From the cell containing the given text, extract its center point as (x, y) coordinate. 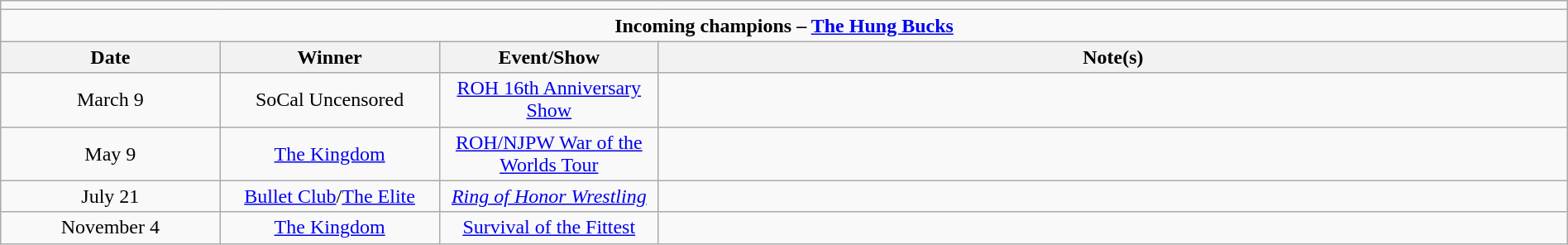
Winner (329, 57)
Ring of Honor Wrestling (549, 196)
Event/Show (549, 57)
July 21 (111, 196)
November 4 (111, 228)
March 9 (111, 99)
Date (111, 57)
May 9 (111, 154)
SoCal Uncensored (329, 99)
Survival of the Fittest (549, 228)
ROH/NJPW War of the Worlds Tour (549, 154)
ROH 16th Anniversary Show (549, 99)
Incoming champions – The Hung Bucks (784, 26)
Bullet Club/The Elite (329, 196)
Note(s) (1113, 57)
